Scan for the cell matching the given text and deliver its (X, Y) coordinate at center. 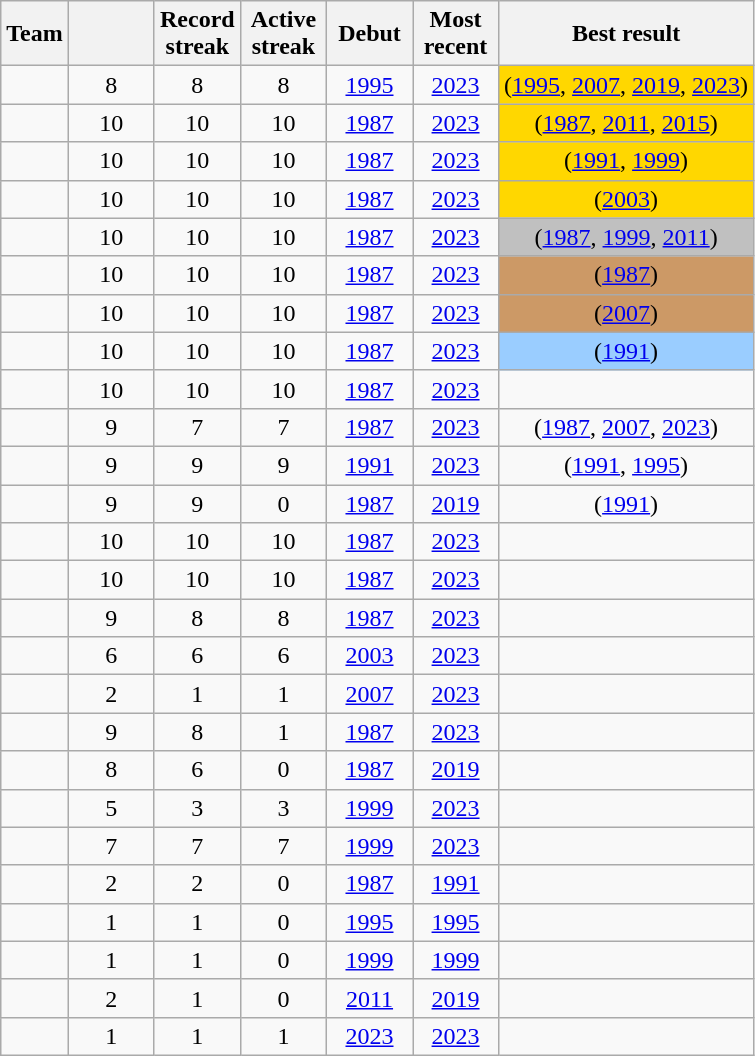
(1987, 1999, 2011) (626, 237)
5 (111, 808)
(1987) (626, 275)
(2007) (626, 313)
Best result (626, 34)
(1987, 2007, 2023) (626, 427)
Active streak (283, 34)
(1995, 2007, 2019, 2023) (626, 85)
(1987, 2011, 2015) (626, 123)
(2003) (626, 199)
(1991, 1995) (626, 465)
Most recent (456, 34)
Team (35, 34)
Record streak (197, 34)
(1991, 1999) (626, 161)
2007 (369, 694)
2003 (369, 656)
2011 (369, 998)
Debut (369, 34)
